Capture the cell that displays the provided text and extract its (X, Y) central coordinate. 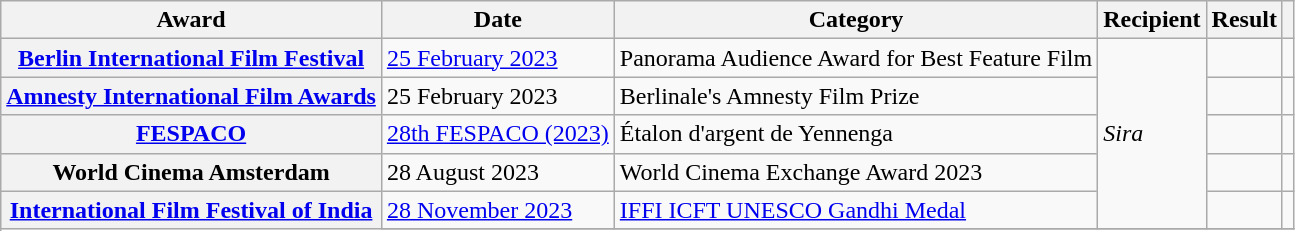
Category (856, 20)
Award (192, 20)
Date (498, 20)
Sira (1152, 134)
International Film Festival of India (192, 210)
World Cinema Exchange Award 2023 (856, 172)
World Cinema Amsterdam (192, 172)
Result (1244, 20)
28 August 2023 (498, 172)
28th FESPACO (2023) (498, 134)
Berlin International Film Festival (192, 58)
28 November 2023 (498, 210)
IFFI ICFT UNESCO Gandhi Medal (856, 210)
Berlinale's Amnesty Film Prize (856, 96)
Panorama Audience Award for Best Feature Film (856, 58)
Étalon d'argent de Yennenga (856, 134)
Amnesty International Film Awards (192, 96)
FESPACO (192, 134)
Recipient (1152, 20)
